Pinpoint the cell where the given text exists, returning its (X, Y) midpoint coordinate. 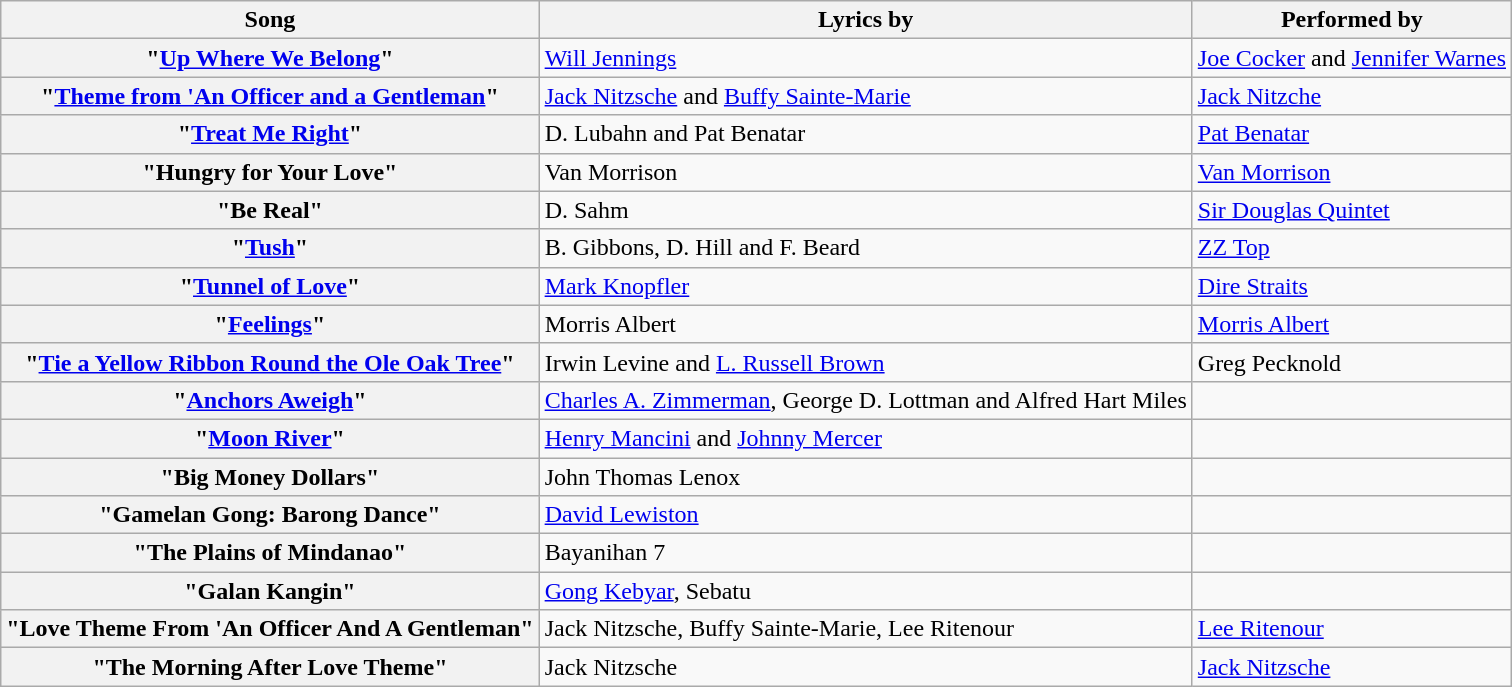
Performed by (1352, 20)
D. Sahm (866, 210)
"The Plains of Mindanao" (270, 553)
"Moon River" (270, 438)
Mark Knopfler (866, 286)
Irwin Levine and L. Russell Brown (866, 362)
"Tush" (270, 248)
"Theme from 'An Officer and a Gentleman" (270, 96)
"Hungry for Your Love" (270, 172)
"Love Theme From 'An Officer And A Gentleman" (270, 629)
"Tie a Yellow Ribbon Round the Ole Oak Tree" (270, 362)
Henry Mancini and Johnny Mercer (866, 438)
Sir Douglas Quintet (1352, 210)
Lyrics by (866, 20)
Charles A. Zimmerman, George D. Lottman and Alfred Hart Miles (866, 400)
Pat Benatar (1352, 134)
D. Lubahn and Pat Benatar (866, 134)
Greg Pecknold (1352, 362)
Gong Kebyar, Sebatu (866, 591)
Song (270, 20)
Joe Cocker and Jennifer Warnes (1352, 58)
"Treat Me Right" (270, 134)
Jack Nitzsche and Buffy Sainte-Marie (866, 96)
"Feelings" (270, 324)
"Tunnel of Love" (270, 286)
"Up Where We Belong" (270, 58)
"Anchors Aweigh" (270, 400)
John Thomas Lenox (866, 477)
"Big Money Dollars" (270, 477)
ZZ Top (1352, 248)
Bayanihan 7 (866, 553)
Jack Nitzche (1352, 96)
Lee Ritenour (1352, 629)
"The Morning After Love Theme" (270, 667)
David Lewiston (866, 515)
Will Jennings (866, 58)
B. Gibbons, D. Hill and F. Beard (866, 248)
Dire Straits (1352, 286)
"Gamelan Gong: Barong Dance" (270, 515)
Jack Nitzsche, Buffy Sainte-Marie, Lee Ritenour (866, 629)
"Be Real" (270, 210)
"Galan Kangin" (270, 591)
